For the text-containing cell, return its midpoint in [x, y] coordinate format. 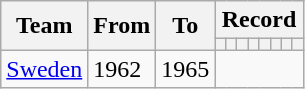
1965 [186, 69]
Sweden [44, 69]
To [186, 26]
1962 [122, 69]
From [122, 26]
Record [259, 20]
Team [44, 26]
